Capture the cell that displays the provided text and extract its (x, y) central coordinate. 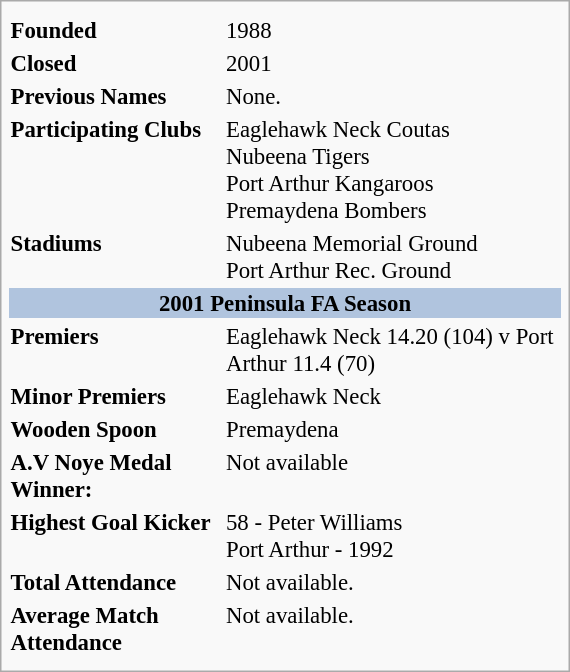
Stadiums (115, 256)
Minor Premiers (115, 396)
Eaglehawk Neck 14.20 (104) v Port Arthur 11.4 (70) (392, 350)
2001 Peninsula FA Season (285, 303)
Highest Goal Kicker (115, 536)
2001 (392, 63)
Participating Clubs (115, 170)
Previous Names (115, 96)
Premiers (115, 350)
Total Attendance (115, 582)
Nubeena Memorial GroundPort Arthur Rec. Ground (392, 256)
Eaglehawk Neck (392, 396)
Premaydena (392, 429)
Not available (392, 476)
A.V Noye Medal Winner: (115, 476)
Closed (115, 63)
None. (392, 96)
Eaglehawk Neck CoutasNubeena TigersPort Arthur KangaroosPremaydena Bombers (392, 170)
1988 (392, 30)
Founded (115, 30)
Wooden Spoon (115, 429)
58 - Peter WilliamsPort Arthur - 1992 (392, 536)
Average Match Attendance (115, 628)
